Determine the (x, y) coordinate at the center of the cell enclosing the given text.  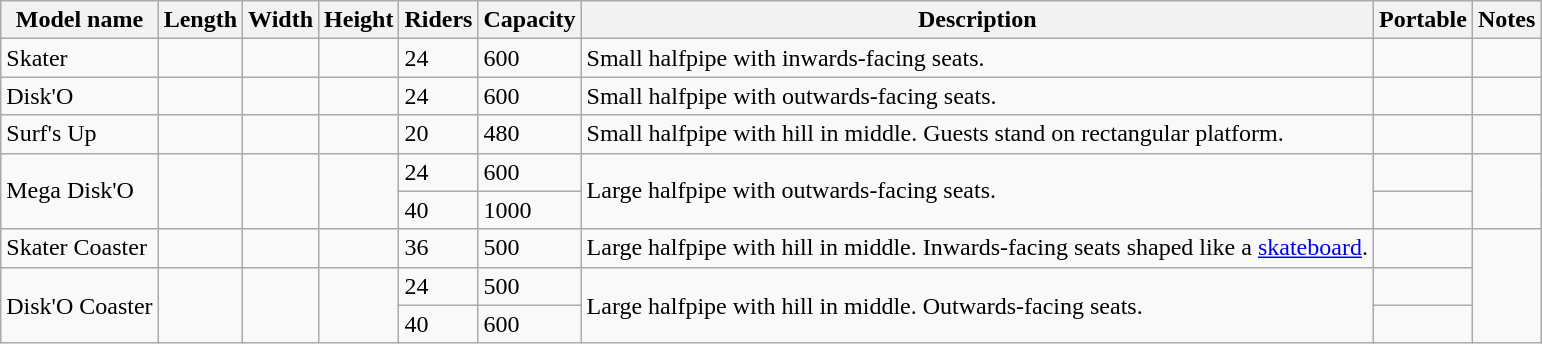
Small halfpipe with hill in middle. Guests stand on rectangular platform. (977, 134)
480 (530, 134)
Large halfpipe with outwards-facing seats. (977, 191)
Skater (80, 58)
Large halfpipe with hill in middle. Inwards-facing seats shaped like a skateboard. (977, 248)
Small halfpipe with outwards-facing seats. (977, 96)
Capacity (530, 20)
Height (359, 20)
Model name (80, 20)
1000 (530, 210)
Description (977, 20)
Large halfpipe with hill in middle. Outwards-facing seats. (977, 305)
Length (200, 20)
Disk'O (80, 96)
Portable (1422, 20)
Width (281, 20)
Surf's Up (80, 134)
Disk'O Coaster (80, 305)
Skater Coaster (80, 248)
36 (438, 248)
Riders (438, 20)
Mega Disk'O (80, 191)
Notes (1506, 20)
20 (438, 134)
Small halfpipe with inwards-facing seats. (977, 58)
